Extract the [x, y] coordinate from the center of the cell holding the provided text.  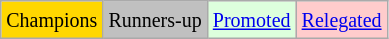
Champions [52, 20]
Promoted [252, 20]
Runners-up [155, 20]
Relegated [342, 20]
